For the text-containing cell, return its midpoint in [X, Y] coordinate format. 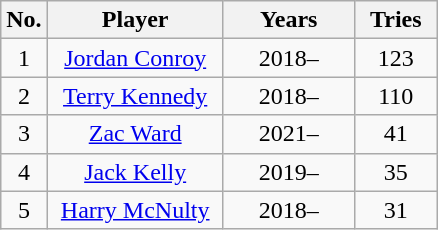
31 [396, 210]
No. [24, 20]
Jordan Conroy [135, 58]
Jack Kelly [135, 172]
Harry McNulty [135, 210]
41 [396, 134]
3 [24, 134]
5 [24, 210]
Tries [396, 20]
2019– [288, 172]
123 [396, 58]
35 [396, 172]
Terry Kennedy [135, 96]
4 [24, 172]
1 [24, 58]
2 [24, 96]
Player [135, 20]
110 [396, 96]
Zac Ward [135, 134]
Years [288, 20]
2021– [288, 134]
